Return (x, y) of the center of cell containing provided text 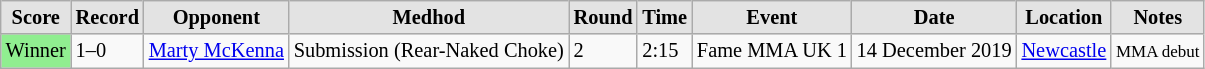
Date (934, 17)
Opponent (216, 17)
Score (36, 17)
Marty McKenna (216, 51)
MMA debut (1158, 51)
Event (772, 17)
Medhod (429, 17)
Submission (Rear-Naked Choke) (429, 51)
2:15 (664, 51)
1–0 (108, 51)
2 (604, 51)
14 December 2019 (934, 51)
Notes (1158, 17)
Winner (36, 51)
Record (108, 17)
Round (604, 17)
Fame MMA UK 1 (772, 51)
Location (1064, 17)
Newcastle (1064, 51)
Time (664, 17)
